Search for the cell housing the specified text and yield its [X, Y] center coordinate. 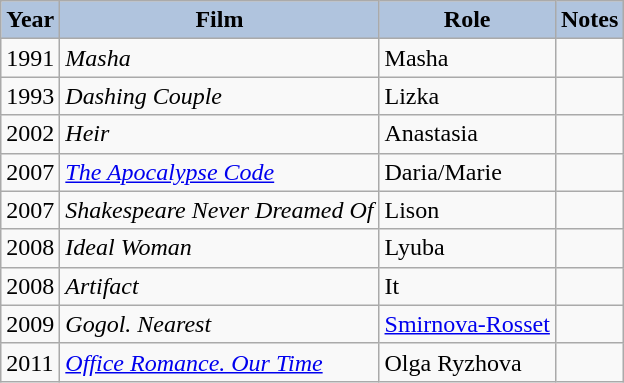
2009 [30, 324]
Olga Ryzhova [467, 362]
1993 [30, 96]
Notes [589, 20]
Role [467, 20]
Smirnova-Rosset [467, 324]
Film [220, 20]
Heir [220, 134]
Artifact [220, 286]
Year [30, 20]
Lison [467, 210]
Lyuba [467, 248]
Daria/Marie [467, 172]
Dashing Couple [220, 96]
Shakespeare Never Dreamed Of [220, 210]
It [467, 286]
Office Romance. Our Time [220, 362]
The Apocalypse Code [220, 172]
2002 [30, 134]
1991 [30, 58]
Ideal Woman [220, 248]
2011 [30, 362]
Gogol. Nearest [220, 324]
Lizka [467, 96]
Anastasia [467, 134]
